Identify which cell holds the provided text, then report its (X, Y) central coordinate. 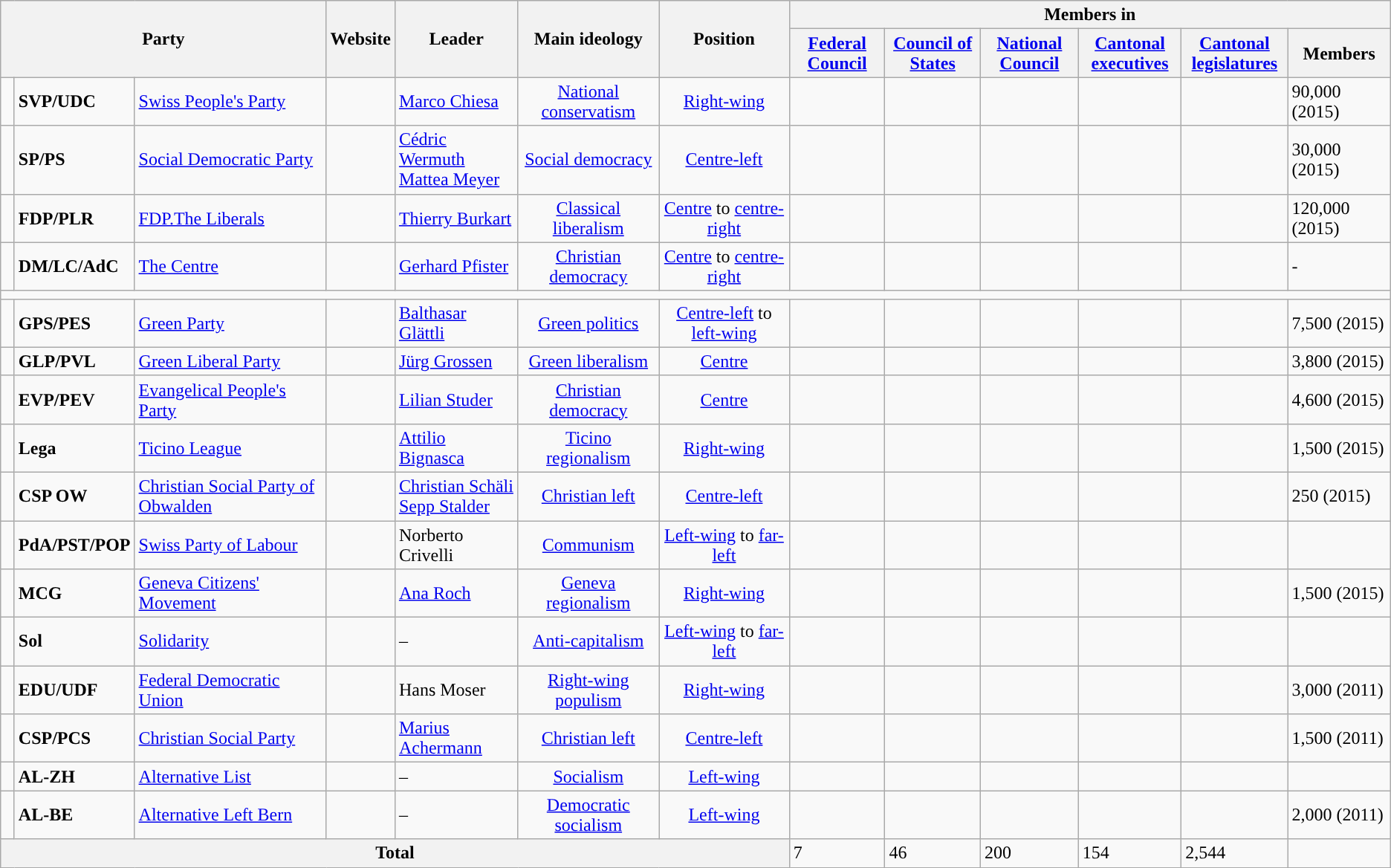
SVP/UDC (74, 101)
AL-BE (74, 814)
Sol (74, 642)
Democratic socialism (588, 814)
Members (1339, 54)
National Council (1029, 54)
EDU/UDF (74, 690)
Marco Chiesa (456, 101)
Federal Democratic Union (230, 690)
Centre-left to left-wing (724, 323)
PdA/PST/POP (74, 544)
154 (1129, 853)
Communism (588, 544)
Green Party (230, 323)
1,500 (2011) (1339, 739)
2,000 (2011) (1339, 814)
30,000 (2015) (1339, 160)
Thierry Burkart (456, 218)
Gerhard Pfister (456, 266)
Anti-capitalism (588, 642)
Total (395, 853)
Cédric WermuthMattea Meyer (456, 160)
Federal Council (837, 54)
120,000 (2015) (1339, 218)
Solidarity (230, 642)
DM/LC/AdC (74, 266)
46 (933, 853)
3,800 (2015) (1339, 361)
Position (724, 39)
MCG (74, 593)
Website (360, 39)
2,544 (1235, 853)
GLP/PVL (74, 361)
The Centre (230, 266)
7,500 (2015) (1339, 323)
GPS/PES (74, 323)
Alternative List (230, 777)
Attilio Bignasca (456, 447)
FDP/PLR (74, 218)
Christian Social Party of Obwalden (230, 496)
Swiss Party of Labour (230, 544)
Green Liberal Party (230, 361)
250 (2015) (1339, 496)
- (1339, 266)
Party (163, 39)
200 (1029, 853)
Christian SchäliSepp Stalder (456, 496)
Lilian Studer (456, 400)
Ana Roch (456, 593)
Marius Achermann (456, 739)
Lega (74, 447)
SP/PS (74, 160)
7 (837, 853)
Geneva regionalism (588, 593)
Hans Moser (456, 690)
Balthasar Glättli (456, 323)
Ticino regionalism (588, 447)
Right-wing populism (588, 690)
4,600 (2015) (1339, 400)
Green liberalism (588, 361)
Cantonal legislatures (1235, 54)
EVP/PEV (74, 400)
Ticino League (230, 447)
Classical liberalism (588, 218)
Council of States (933, 54)
CSP/PCS (74, 739)
Leader (456, 39)
Social democracy (588, 160)
Geneva Citizens' Movement (230, 593)
Members in (1089, 15)
Social Democratic Party (230, 160)
Green politics (588, 323)
Main ideology (588, 39)
AL-ZH (74, 777)
Swiss People's Party (230, 101)
Christian Social Party (230, 739)
FDP.The Liberals (230, 218)
Evangelical People's Party (230, 400)
3,000 (2011) (1339, 690)
Norberto Crivelli (456, 544)
CSP OW (74, 496)
Alternative Left Bern (230, 814)
Jürg Grossen (456, 361)
Socialism (588, 777)
90,000 (2015) (1339, 101)
Cantonal executives (1129, 54)
National conservatism (588, 101)
